Find where the given text appears and provide that cell's center as [x, y] coordinate. 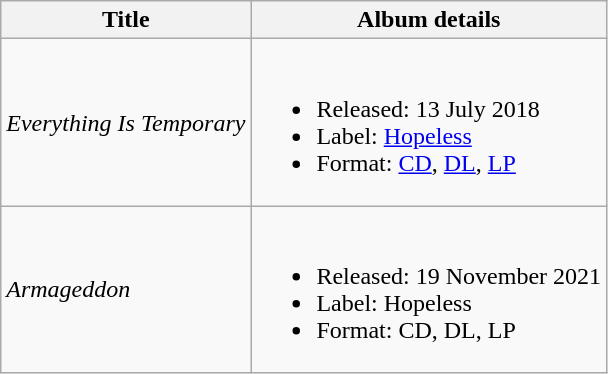
Released: 13 July 2018Label: HopelessFormat: CD, DL, LP [429, 122]
Everything Is Temporary [126, 122]
Released: 19 November 2021Label: HopelessFormat: CD, DL, LP [429, 290]
Armageddon [126, 290]
Album details [429, 20]
Title [126, 20]
